Pinpoint the cell where the given text exists, returning its (X, Y) midpoint coordinate. 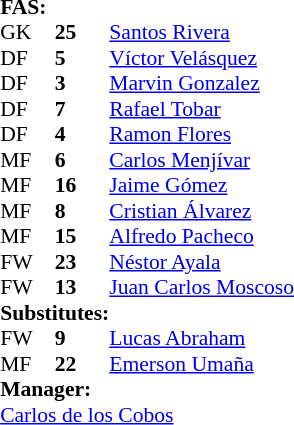
16 (82, 185)
Manager: (147, 389)
Marvin Gonzalez (202, 83)
7 (82, 109)
13 (82, 287)
Emerson Umaña (202, 364)
23 (82, 262)
Rafael Tobar (202, 109)
Carlos Menjívar (202, 160)
GK (28, 33)
5 (82, 58)
Cristian Álvarez (202, 211)
3 (82, 83)
Lucas Abraham (202, 339)
4 (82, 135)
Jaime Gómez (202, 185)
Santos Rivera (202, 33)
Néstor Ayala (202, 262)
22 (82, 364)
9 (82, 339)
Alfredo Pacheco (202, 237)
Ramon Flores (202, 135)
8 (82, 211)
25 (82, 33)
Substitutes: (54, 313)
15 (82, 237)
Víctor Velásquez (202, 58)
Juan Carlos Moscoso (202, 287)
6 (82, 160)
